Search for the cell housing the specified text and yield its [x, y] center coordinate. 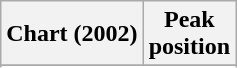
Peakposition [189, 34]
Chart (2002) [72, 34]
